Identify which cell holds the provided text, then report its (x, y) central coordinate. 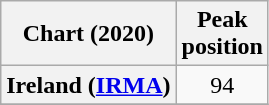
Peakposition (222, 34)
Ireland (IRMA) (88, 85)
Chart (2020) (88, 34)
94 (222, 85)
